From the cell containing the given text, extract its center point as [x, y] coordinate. 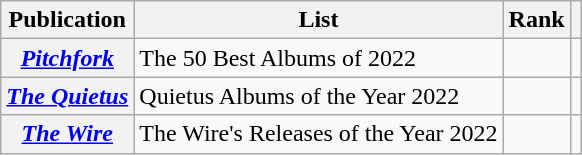
The Wire's Releases of the Year 2022 [318, 134]
List [318, 20]
The Wire [68, 134]
The Quietus [68, 96]
Quietus Albums of the Year 2022 [318, 96]
The 50 Best Albums of 2022 [318, 58]
Pitchfork [68, 58]
Rank [536, 20]
Publication [68, 20]
